From the cell containing the given text, extract its center point as (X, Y) coordinate. 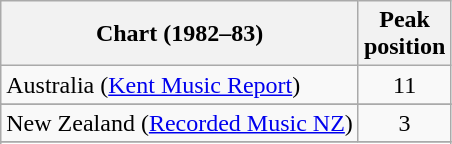
New Zealand (Recorded Music NZ) (180, 123)
Peakposition (404, 34)
11 (404, 85)
3 (404, 123)
Australia (Kent Music Report) (180, 85)
Chart (1982–83) (180, 34)
